Detect which cell encompasses the target text, then output its [x, y] center coordinate. 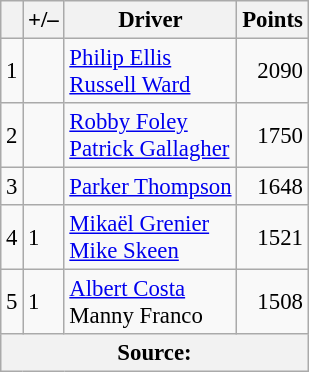
2090 [272, 72]
3 [12, 187]
+/– [44, 20]
Philip Ellis Russell Ward [150, 72]
1750 [272, 136]
Source: [154, 353]
2 [12, 136]
Mikaël Grenier Mike Skeen [150, 238]
4 [12, 238]
Robby Foley Patrick Gallagher [150, 136]
Points [272, 20]
Albert Costa Manny Franco [150, 302]
Driver [150, 20]
5 [12, 302]
1521 [272, 238]
Parker Thompson [150, 187]
1648 [272, 187]
1508 [272, 302]
